Return the [X, Y] coordinate for the center point of the cell that contains the specified text.  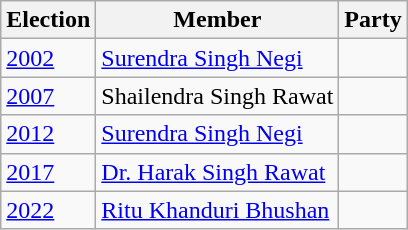
2002 [48, 58]
Ritu Khanduri Bhushan [218, 210]
2007 [48, 96]
Shailendra Singh Rawat [218, 96]
2012 [48, 134]
Election [48, 20]
Party [373, 20]
2017 [48, 172]
Member [218, 20]
2022 [48, 210]
Dr. Harak Singh Rawat [218, 172]
